Locate the cell with the specified text and output its [X, Y] center coordinate. 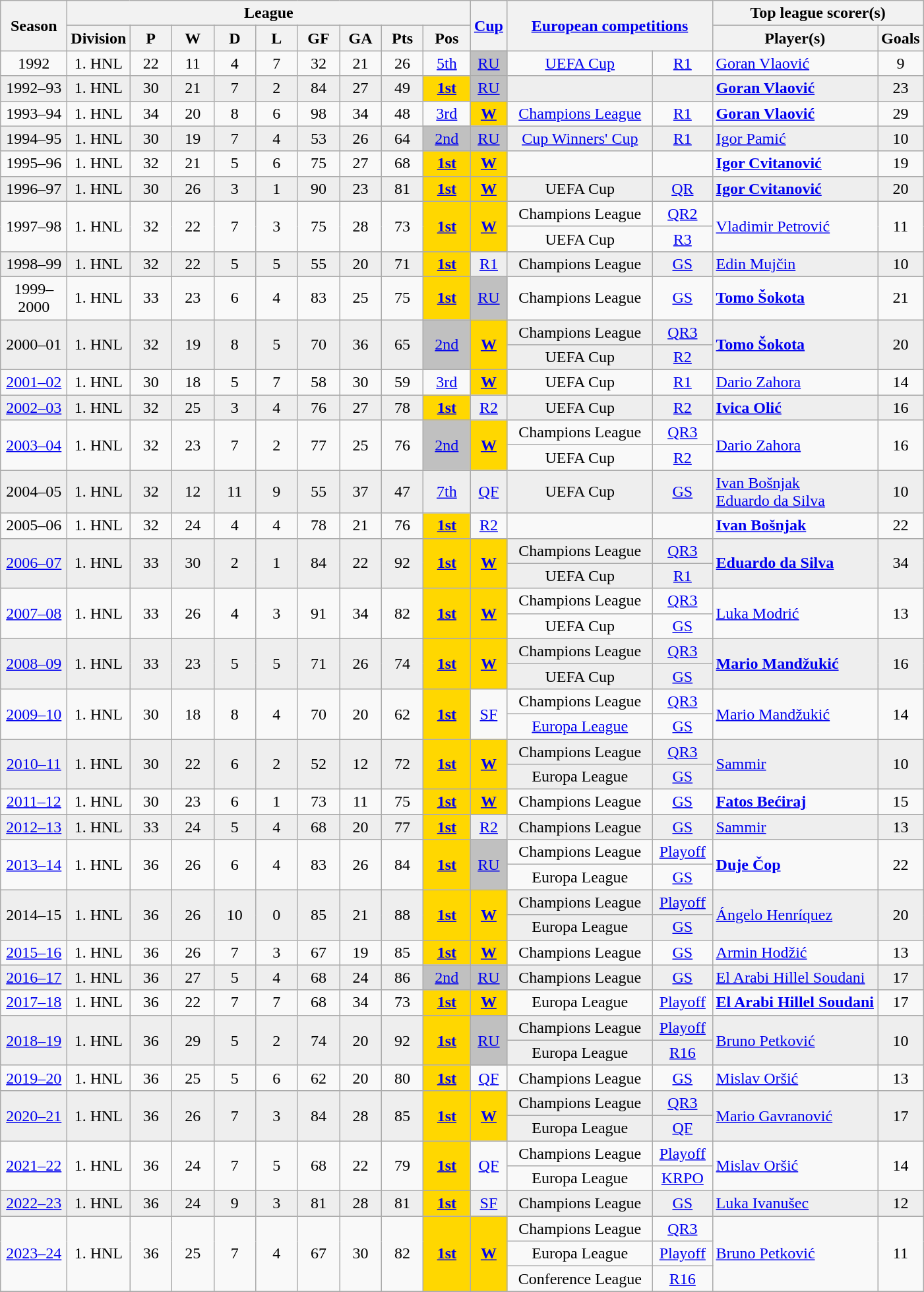
15 [900, 802]
Ivica Olić [795, 408]
Luka Ivanušec [795, 1204]
5th [447, 63]
86 [402, 977]
65 [402, 344]
Pos [447, 38]
Division [99, 38]
Ivan Bošnjak [795, 526]
Edin Mujčin [795, 264]
2002–03 [34, 408]
2004–05 [34, 492]
Cup [489, 26]
1995–96 [34, 164]
2018–19 [34, 1040]
0 [277, 915]
48 [402, 113]
2009–10 [34, 714]
2008–09 [34, 663]
2021–22 [34, 1166]
KRPO [683, 1179]
D [235, 38]
72 [402, 764]
League [269, 13]
Conference League [580, 1279]
European competitions [609, 26]
58 [319, 383]
1992 [34, 63]
GA [361, 38]
QR [683, 189]
2016–17 [34, 977]
QR2 [683, 214]
80 [402, 1078]
2010–11 [34, 764]
L [277, 38]
2022–23 [34, 1204]
2017–18 [34, 1002]
1993–94 [34, 113]
Fatos Bećiraj [795, 802]
59 [402, 383]
53 [319, 138]
1996–97 [34, 189]
Vladimir Petrović [795, 226]
Armin Hodžić [795, 952]
1994–95 [34, 138]
Eduardo da Silva [795, 563]
2003–04 [34, 445]
2007–08 [34, 613]
64 [402, 138]
2023–24 [34, 1254]
Luka Modrić [795, 613]
Cup Winners' Cup [580, 138]
1999–2000 [34, 298]
1997–98 [34, 226]
2000–01 [34, 344]
R3 [683, 239]
52 [319, 764]
2014–15 [34, 915]
91 [319, 613]
Season [34, 26]
1992–93 [34, 88]
2013–14 [34, 865]
Top league scorer(s) [818, 13]
79 [402, 1166]
Duje Čop [795, 865]
88 [402, 915]
1998–99 [34, 264]
Goals [900, 38]
7th [447, 492]
90 [319, 189]
P [151, 38]
GF [319, 38]
2020–21 [34, 1115]
49 [402, 88]
Player(s) [795, 38]
Igor Pamić [795, 138]
Mario Gavranović [795, 1115]
98 [319, 113]
Ivan BošnjakEduardo da Silva [795, 492]
2011–12 [34, 802]
Ángelo Henríquez [795, 915]
2015–16 [34, 952]
2001–02 [34, 383]
2006–07 [34, 563]
2005–06 [34, 526]
2019–20 [34, 1078]
37 [361, 492]
2012–13 [34, 827]
47 [402, 492]
Pts [402, 38]
